For the text-containing cell, return its midpoint in (x, y) coordinate format. 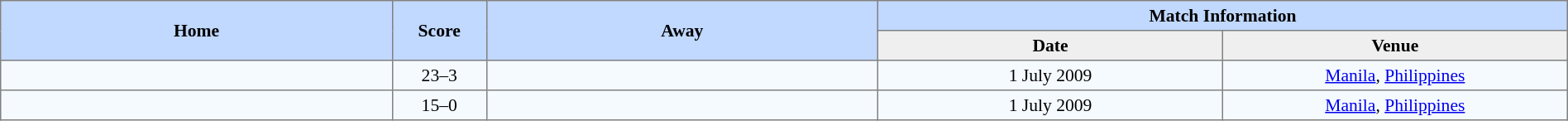
Home (197, 31)
Date (1050, 46)
Venue (1394, 46)
15–0 (439, 105)
23–3 (439, 75)
Match Information (1223, 16)
Away (682, 31)
Score (439, 31)
